Determine the [x, y] coordinate at the center of the cell enclosing the given text.  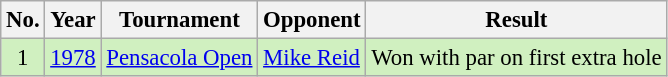
Opponent [312, 20]
1 [23, 58]
Mike Reid [312, 58]
Year [73, 20]
Tournament [180, 20]
Pensacola Open [180, 58]
Result [516, 20]
1978 [73, 58]
Won with par on first extra hole [516, 58]
No. [23, 20]
